Return [x, y] of the center of cell containing provided text 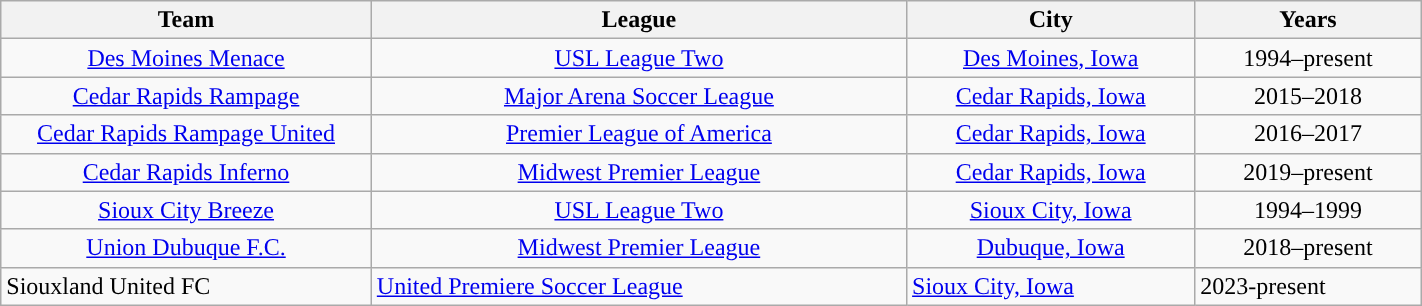
Major Arena Soccer League [638, 96]
Des Moines, Iowa [1051, 58]
Cedar Rapids Inferno [186, 172]
Cedar Rapids Rampage United [186, 134]
Premier League of America [638, 134]
Years [1308, 20]
United Premiere Soccer League [638, 286]
Cedar Rapids Rampage [186, 96]
Union Dubuque F.C. [186, 248]
2018–present [1308, 248]
1994–present [1308, 58]
City [1051, 20]
1994–1999 [1308, 210]
2015–2018 [1308, 96]
League [638, 20]
2023-present [1308, 286]
Team [186, 20]
2019–present [1308, 172]
Sioux City Breeze [186, 210]
Siouxland United FC [186, 286]
Des Moines Menace [186, 58]
2016–2017 [1308, 134]
Dubuque, Iowa [1051, 248]
